For the text-containing cell, return its midpoint in [X, Y] coordinate format. 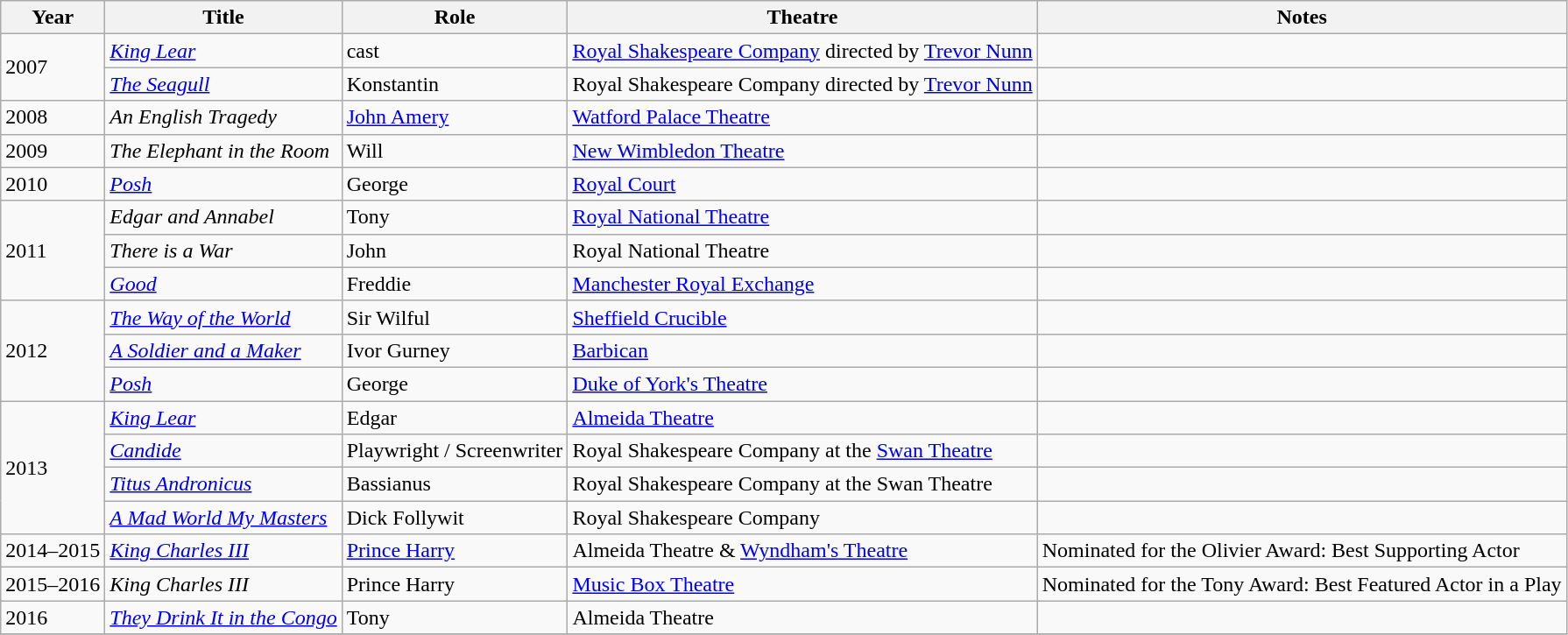
2014–2015 [53, 551]
Theatre [802, 18]
2009 [53, 151]
There is a War [223, 250]
Will [455, 151]
Good [223, 284]
Almeida Theatre & Wyndham's Theatre [802, 551]
Barbican [802, 350]
2007 [53, 67]
A Soldier and a Maker [223, 350]
Royal Court [802, 184]
New Wimbledon Theatre [802, 151]
Year [53, 18]
John Amery [455, 117]
Edgar [455, 418]
Title [223, 18]
Sheffield Crucible [802, 317]
They Drink It in the Congo [223, 617]
Music Box Theatre [802, 584]
Ivor Gurney [455, 350]
2011 [53, 250]
Freddie [455, 284]
Royal Shakespeare Company [802, 518]
Dick Follywit [455, 518]
A Mad World My Masters [223, 518]
Konstantin [455, 84]
Playwright / Screenwriter [455, 451]
Nominated for the Tony Award: Best Featured Actor in a Play [1302, 584]
Role [455, 18]
2010 [53, 184]
Notes [1302, 18]
Candide [223, 451]
Sir Wilful [455, 317]
An English Tragedy [223, 117]
The Way of the World [223, 317]
cast [455, 51]
2013 [53, 468]
Bassianus [455, 484]
The Seagull [223, 84]
Watford Palace Theatre [802, 117]
Duke of York's Theatre [802, 384]
2008 [53, 117]
John [455, 250]
The Elephant in the Room [223, 151]
Manchester Royal Exchange [802, 284]
2016 [53, 617]
Titus Andronicus [223, 484]
2012 [53, 350]
Edgar and Annabel [223, 217]
2015–2016 [53, 584]
Nominated for the Olivier Award: Best Supporting Actor [1302, 551]
